Search for the cell housing the specified text and yield its [x, y] center coordinate. 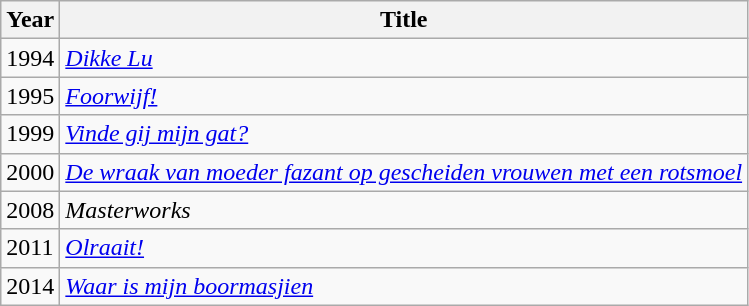
Waar is mijn boormasjien [404, 286]
De wraak van moeder fazant op gescheiden vrouwen met een rotsmoel [404, 172]
Dikke Lu [404, 58]
Foorwijf! [404, 96]
2008 [30, 210]
2014 [30, 286]
Title [404, 20]
2000 [30, 172]
1999 [30, 134]
1994 [30, 58]
1995 [30, 96]
Masterworks [404, 210]
Year [30, 20]
2011 [30, 248]
Vinde gij mijn gat? [404, 134]
Olraait! [404, 248]
